Pinpoint the cell where the given text exists, returning its [X, Y] midpoint coordinate. 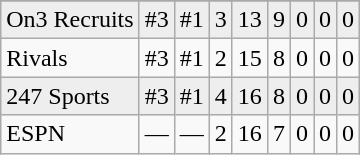
On3 Recruits [70, 20]
247 Sports [70, 96]
7 [278, 134]
13 [250, 20]
4 [220, 96]
ESPN [70, 134]
9 [278, 20]
3 [220, 20]
15 [250, 58]
Rivals [70, 58]
